Search for the cell housing the specified text and yield its [X, Y] center coordinate. 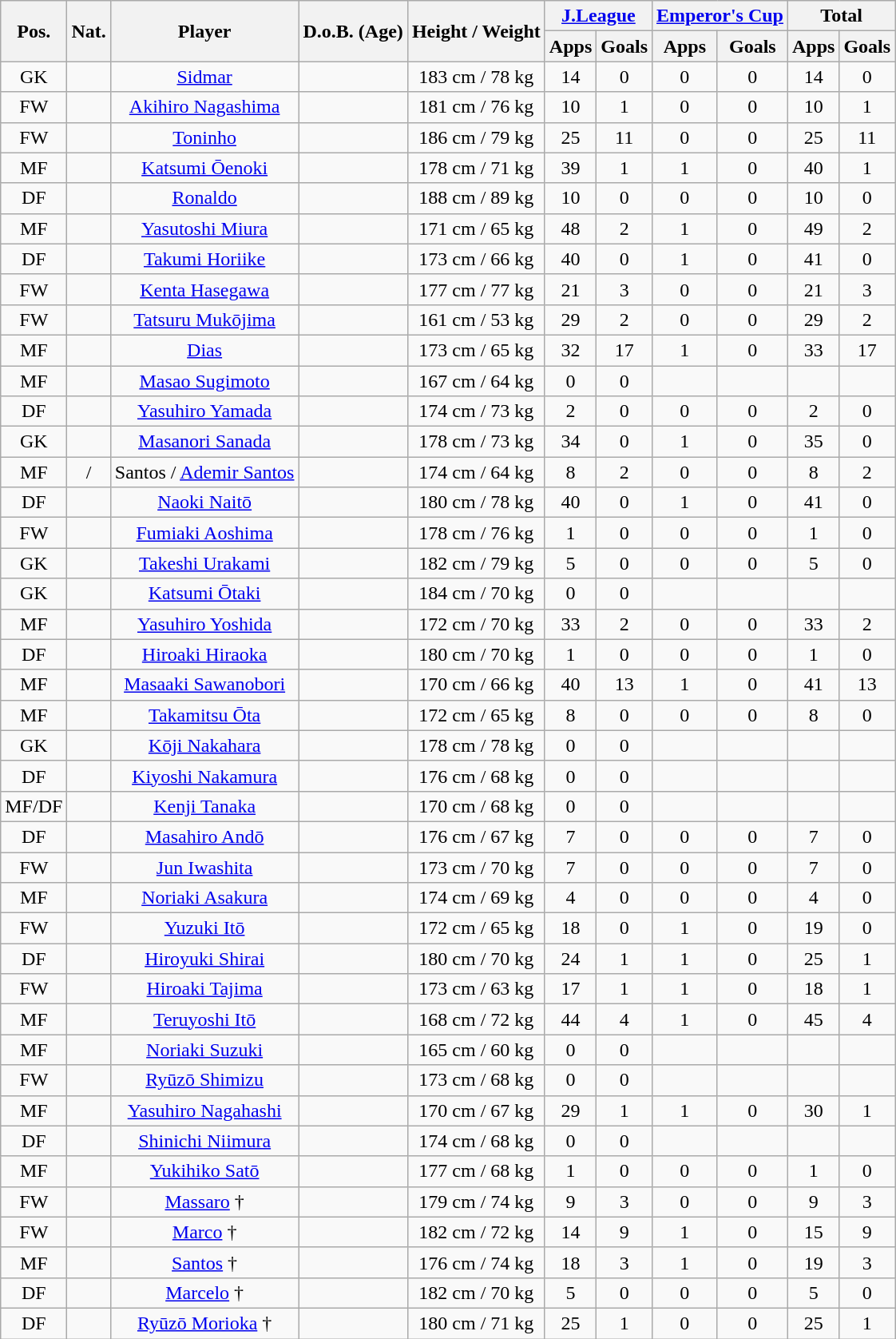
Pos. [34, 31]
Takeshi Urakami [204, 563]
170 cm / 67 kg [476, 1111]
Hiroyuki Shirai [204, 959]
J.League [598, 16]
Yuzuki Itō [204, 928]
Teruyoshi Itō [204, 1019]
30 [813, 1111]
MF/DF [34, 806]
Katsumi Ōenoki [204, 168]
176 cm / 67 kg [476, 836]
182 cm / 79 kg [476, 563]
177 cm / 77 kg [476, 289]
39 [570, 168]
173 cm / 63 kg [476, 989]
171 cm / 65 kg [476, 228]
49 [813, 228]
44 [570, 1019]
Sidmar [204, 77]
48 [570, 228]
Takamitsu Ōta [204, 715]
184 cm / 70 kg [476, 594]
Dias [204, 350]
180 cm / 78 kg [476, 503]
Emperor's Cup [720, 16]
Kenta Hasegawa [204, 289]
Marco † [204, 1232]
Massaro † [204, 1202]
Hiroaki Hiraoka [204, 654]
182 cm / 72 kg [476, 1232]
174 cm / 69 kg [476, 898]
35 [813, 442]
Fumiaki Aoshima [204, 533]
Masanori Sanada [204, 442]
24 [570, 959]
34 [570, 442]
Kenji Tanaka [204, 806]
Katsumi Ōtaki [204, 594]
168 cm / 72 kg [476, 1019]
178 cm / 73 kg [476, 442]
Yasuhiro Yoshida [204, 624]
173 cm / 66 kg [476, 259]
165 cm / 60 kg [476, 1050]
179 cm / 74 kg [476, 1202]
173 cm / 68 kg [476, 1080]
32 [570, 350]
172 cm / 70 kg [476, 624]
Santos / Ademir Santos [204, 472]
176 cm / 74 kg [476, 1262]
Masahiro Andō [204, 836]
Masao Sugimoto [204, 381]
Yasuhiro Yamada [204, 411]
Noriaki Asakura [204, 898]
Kiyoshi Nakamura [204, 776]
D.o.B. (Age) [353, 31]
Akihiro Nagashima [204, 107]
Shinichi Niimura [204, 1141]
180 cm / 71 kg [476, 1323]
Ronaldo [204, 198]
181 cm / 76 kg [476, 107]
170 cm / 66 kg [476, 685]
161 cm / 53 kg [476, 320]
Hiroaki Tajima [204, 989]
Total [841, 16]
Yasutoshi Miura [204, 228]
Toninho [204, 137]
177 cm / 68 kg [476, 1171]
Tatsuru Mukōjima [204, 320]
Kōji Nakahara [204, 745]
Marcelo † [204, 1293]
186 cm / 79 kg [476, 137]
Santos † [204, 1262]
173 cm / 70 kg [476, 867]
Yukihiko Satō [204, 1171]
Nat. [89, 31]
Player [204, 31]
174 cm / 64 kg [476, 472]
/ [89, 472]
Naoki Naitō [204, 503]
173 cm / 65 kg [476, 350]
15 [813, 1232]
178 cm / 71 kg [476, 168]
174 cm / 68 kg [476, 1141]
176 cm / 68 kg [476, 776]
183 cm / 78 kg [476, 77]
Height / Weight [476, 31]
170 cm / 68 kg [476, 806]
182 cm / 70 kg [476, 1293]
178 cm / 76 kg [476, 533]
Masaaki Sawanobori [204, 685]
Takumi Horiike [204, 259]
45 [813, 1019]
167 cm / 64 kg [476, 381]
Noriaki Suzuki [204, 1050]
Ryūzō Morioka † [204, 1323]
Ryūzō Shimizu [204, 1080]
174 cm / 73 kg [476, 411]
Jun Iwashita [204, 867]
188 cm / 89 kg [476, 198]
178 cm / 78 kg [476, 745]
Yasuhiro Nagahashi [204, 1111]
